For the text-containing cell, return its midpoint in [x, y] coordinate format. 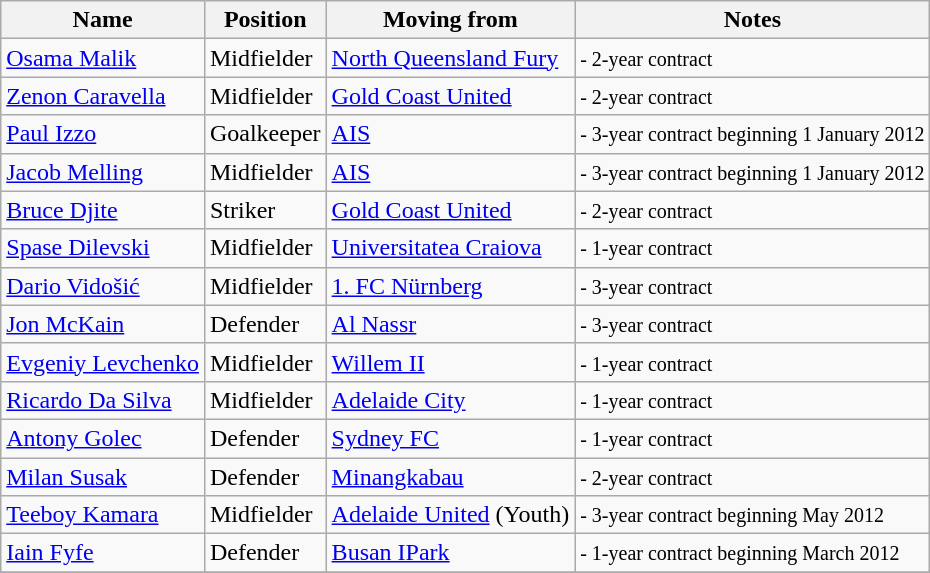
Notes [752, 20]
Bruce Djite [103, 210]
Adelaide City [450, 400]
Al Nassr [450, 324]
Universitatea Craiova [450, 248]
North Queensland Fury [450, 58]
Antony Golec [103, 438]
Zenon Caravella [103, 96]
Evgeniy Levchenko [103, 362]
Jon McKain [103, 324]
Osama Malik [103, 58]
Teeboy Kamara [103, 515]
- 1-year contract beginning March 2012 [752, 553]
Busan IPark [450, 553]
Moving from [450, 20]
Willem II [450, 362]
Ricardo Da Silva [103, 400]
Iain Fyfe [103, 553]
Spase Dilevski [103, 248]
- 3-year contract beginning May 2012 [752, 515]
Dario Vidošić [103, 286]
Paul Izzo [103, 134]
1. FC Nürnberg [450, 286]
Striker [265, 210]
Sydney FC [450, 438]
Goalkeeper [265, 134]
Minangkabau [450, 477]
Adelaide United (Youth) [450, 515]
Name [103, 20]
Jacob Melling [103, 172]
Position [265, 20]
Milan Susak [103, 477]
